Return the [x, y] coordinate for the center point of the cell that contains the specified text.  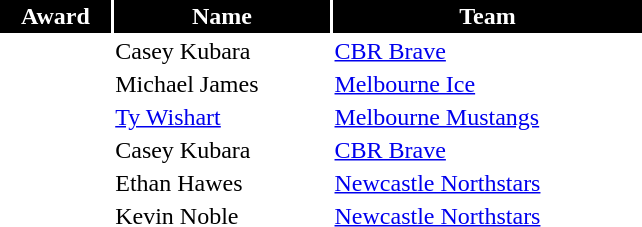
Melbourne Ice [488, 84]
Award [56, 16]
Ty Wishart [222, 117]
Newcastle Northstars [488, 183]
Team [488, 16]
Michael James [222, 84]
Name [222, 16]
Melbourne Mustangs [488, 117]
Ethan Hawes [222, 183]
